Provide the [X, Y] coordinate of the cell's center where the given text is located.  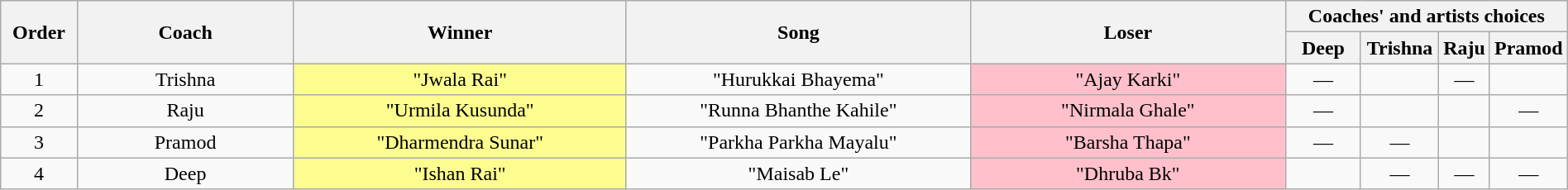
"Maisab Le" [798, 173]
"Jwala Rai" [460, 79]
"Parkha Parkha Mayalu" [798, 142]
Song [798, 32]
Coach [185, 32]
1 [39, 79]
3 [39, 142]
"Hurukkai Bhayema" [798, 79]
"Dhruba Bk" [1128, 173]
"Runna Bhanthe Kahile" [798, 111]
Coaches' and artists choices [1426, 17]
Loser [1128, 32]
"Dharmendra Sunar" [460, 142]
"Barsha Thapa" [1128, 142]
4 [39, 173]
2 [39, 111]
"Ajay Karki" [1128, 79]
Order [39, 32]
"Urmila Kusunda" [460, 111]
"Nirmala Ghale" [1128, 111]
Winner [460, 32]
"Ishan Rai" [460, 173]
